Extract the [X, Y] coordinate from the center of the cell holding the provided text.  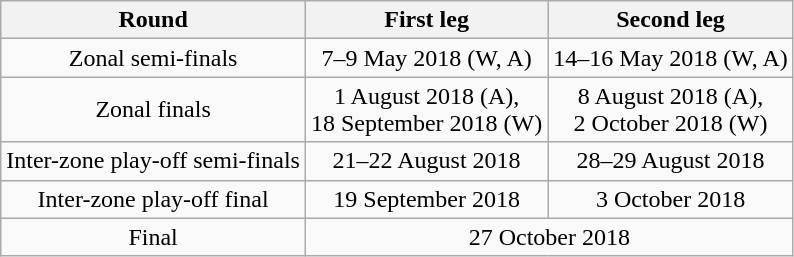
Zonal semi-finals [154, 58]
Zonal finals [154, 110]
First leg [426, 20]
3 October 2018 [671, 199]
19 September 2018 [426, 199]
1 August 2018 (A),18 September 2018 (W) [426, 110]
21–22 August 2018 [426, 161]
8 August 2018 (A),2 October 2018 (W) [671, 110]
14–16 May 2018 (W, A) [671, 58]
Inter-zone play-off final [154, 199]
27 October 2018 [549, 237]
28–29 August 2018 [671, 161]
7–9 May 2018 (W, A) [426, 58]
Inter-zone play-off semi-finals [154, 161]
Round [154, 20]
Final [154, 237]
Second leg [671, 20]
